For the text-containing cell, return its midpoint in [X, Y] coordinate format. 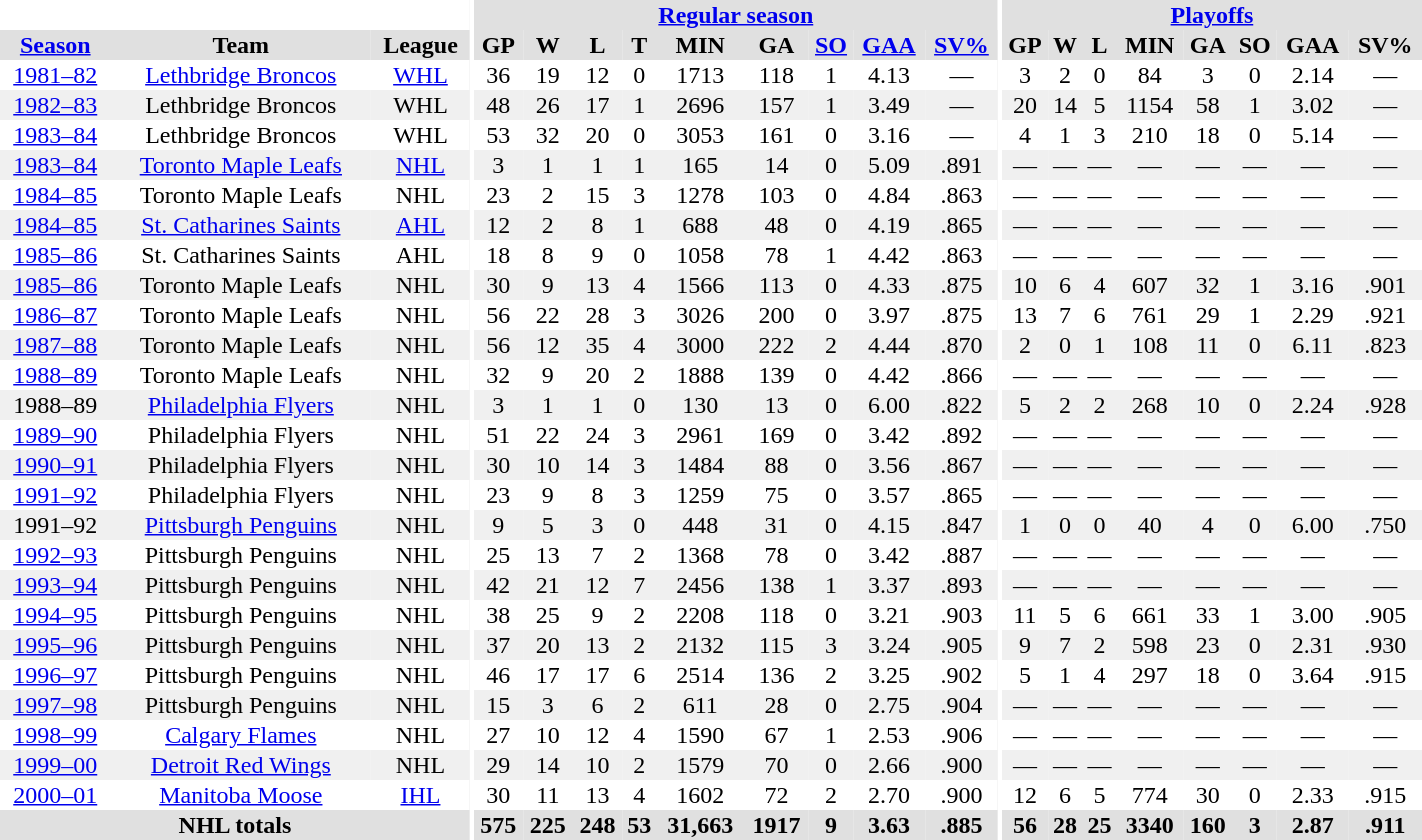
3340 [1150, 825]
2.29 [1313, 315]
3000 [700, 345]
139 [776, 375]
84 [1150, 75]
Regular season [736, 15]
.891 [962, 165]
2456 [700, 585]
157 [776, 105]
.904 [962, 705]
6.11 [1313, 345]
1982–83 [55, 105]
.870 [962, 345]
1999–00 [55, 765]
210 [1150, 135]
3.21 [889, 615]
774 [1150, 795]
1993–94 [55, 585]
.866 [962, 375]
.930 [1386, 645]
3.24 [889, 645]
.911 [1386, 825]
108 [1150, 345]
2.33 [1313, 795]
4.44 [889, 345]
611 [700, 705]
3.49 [889, 105]
.823 [1386, 345]
21 [548, 585]
3.64 [1313, 675]
Detroit Red Wings [240, 765]
.901 [1386, 285]
.892 [962, 435]
4.33 [889, 285]
1997–98 [55, 705]
161 [776, 135]
575 [499, 825]
1278 [700, 195]
.887 [962, 555]
222 [776, 345]
2.87 [1313, 825]
1259 [700, 495]
1996–97 [55, 675]
1986–87 [55, 315]
1995–96 [55, 645]
1713 [700, 75]
.921 [1386, 315]
113 [776, 285]
.750 [1386, 525]
138 [776, 585]
46 [499, 675]
33 [1208, 615]
.885 [962, 825]
Playoffs [1212, 15]
2000–01 [55, 795]
448 [700, 525]
200 [776, 315]
58 [1208, 105]
70 [776, 765]
4.84 [889, 195]
661 [1150, 615]
24 [598, 435]
.906 [962, 735]
Season [55, 45]
2.70 [889, 795]
165 [700, 165]
2514 [700, 675]
19 [548, 75]
1992–93 [55, 555]
1888 [700, 375]
607 [1150, 285]
26 [548, 105]
2.14 [1313, 75]
115 [776, 645]
3.00 [1313, 615]
2696 [700, 105]
225 [548, 825]
248 [598, 825]
1990–91 [55, 465]
2.66 [889, 765]
2208 [700, 615]
160 [1208, 825]
35 [598, 345]
1989–90 [55, 435]
75 [776, 495]
5.14 [1313, 135]
3.57 [889, 495]
.822 [962, 405]
.893 [962, 585]
42 [499, 585]
761 [1150, 315]
IHL [420, 795]
37 [499, 645]
27 [499, 735]
2132 [700, 645]
297 [1150, 675]
.903 [962, 615]
598 [1150, 645]
1994–95 [55, 615]
36 [499, 75]
.902 [962, 675]
31,663 [700, 825]
.847 [962, 525]
1602 [700, 795]
4.13 [889, 75]
1917 [776, 825]
1058 [700, 255]
Team [240, 45]
3.63 [889, 825]
5.09 [889, 165]
136 [776, 675]
3.97 [889, 315]
1579 [700, 765]
3053 [700, 135]
130 [700, 405]
88 [776, 465]
1566 [700, 285]
Calgary Flames [240, 735]
2.53 [889, 735]
3.02 [1313, 105]
2.24 [1313, 405]
1998–99 [55, 735]
3.25 [889, 675]
2961 [700, 435]
.867 [962, 465]
3.56 [889, 465]
1590 [700, 735]
NHL totals [235, 825]
1981–82 [55, 75]
1484 [700, 465]
Manitoba Moose [240, 795]
38 [499, 615]
4.19 [889, 225]
103 [776, 195]
1154 [1150, 105]
40 [1150, 525]
51 [499, 435]
3.37 [889, 585]
4.15 [889, 525]
T [639, 45]
72 [776, 795]
268 [1150, 405]
31 [776, 525]
1368 [700, 555]
67 [776, 735]
1987–88 [55, 345]
3026 [700, 315]
169 [776, 435]
.928 [1386, 405]
688 [700, 225]
League [420, 45]
2.31 [1313, 645]
2.75 [889, 705]
